Determine the (X, Y) coordinate at the center of the cell enclosing the given text.  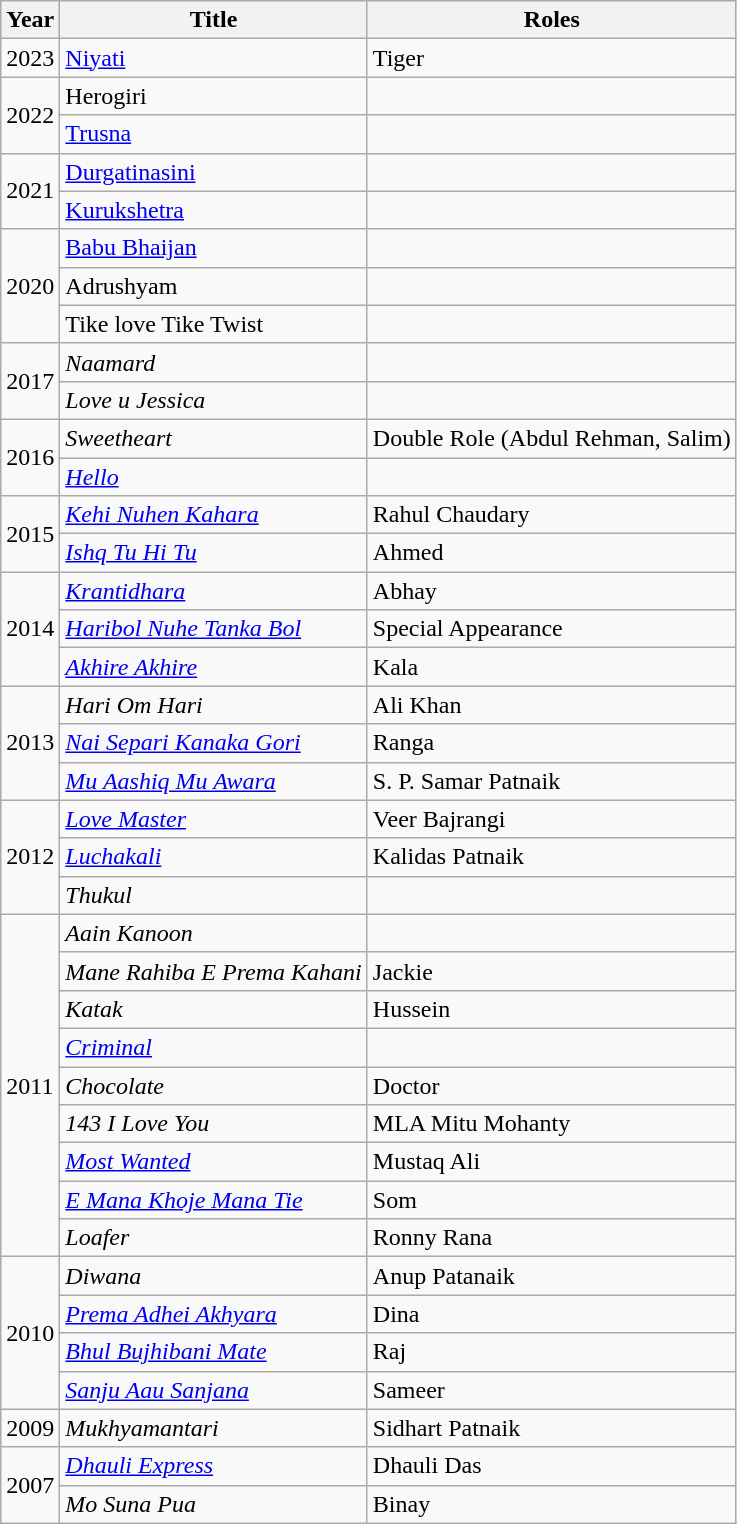
Thukul (214, 895)
2012 (30, 857)
Som (552, 1200)
2011 (30, 1086)
2021 (30, 191)
Herogiri (214, 96)
Diwana (214, 1276)
Hello (214, 477)
Ronny Rana (552, 1238)
2017 (30, 381)
Krantidhara (214, 591)
Mu Aashiq Mu Awara (214, 781)
Katak (214, 1009)
Nai Separi Kanaka Gori (214, 743)
Sanju Aau Sanjana (214, 1390)
2009 (30, 1428)
Raj (552, 1352)
Doctor (552, 1085)
Kehi Nuhen Kahara (214, 515)
Hari Om Hari (214, 705)
Dina (552, 1314)
Roles (552, 20)
Sweetheart (214, 438)
Ahmed (552, 553)
2020 (30, 286)
Love Master (214, 819)
Dhauli Das (552, 1466)
Bhul Bujhibani Mate (214, 1352)
2007 (30, 1485)
Durgatinasini (214, 172)
E Mana Khoje Mana Tie (214, 1200)
Chocolate (214, 1085)
Akhire Akhire (214, 667)
Tiger (552, 58)
Mustaq Ali (552, 1162)
Special Appearance (552, 629)
Abhay (552, 591)
Sidhart Patnaik (552, 1428)
2013 (30, 743)
Most Wanted (214, 1162)
143 I Love You (214, 1124)
2014 (30, 629)
Year (30, 20)
Loafer (214, 1238)
Tike love Tike Twist (214, 324)
Ranga (552, 743)
Mo Suna Pua (214, 1504)
Criminal (214, 1047)
Kalidas Patnaik (552, 857)
2016 (30, 457)
Hussein (552, 1009)
Dhauli Express (214, 1466)
Trusna (214, 134)
2023 (30, 58)
Binay (552, 1504)
Mukhyamantari (214, 1428)
Ishq Tu Hi Tu (214, 553)
Prema Adhei Akhyara (214, 1314)
Kala (552, 667)
Luchakali (214, 857)
Love u Jessica (214, 400)
Veer Bajrangi (552, 819)
MLA Mitu Mohanty (552, 1124)
Babu Bhaijan (214, 248)
Niyati (214, 58)
2015 (30, 534)
Rahul Chaudary (552, 515)
Mane Rahiba E Prema Kahani (214, 971)
Sameer (552, 1390)
Haribol Nuhe Tanka Bol (214, 629)
S. P. Samar Patnaik (552, 781)
Adrushyam (214, 286)
Double Role (Abdul Rehman, Salim) (552, 438)
2022 (30, 115)
2010 (30, 1333)
Jackie (552, 971)
Anup Patanaik (552, 1276)
Aain Kanoon (214, 933)
Kurukshetra (214, 210)
Ali Khan (552, 705)
Naamard (214, 362)
Title (214, 20)
